Capture the cell that displays the provided text and extract its [X, Y] central coordinate. 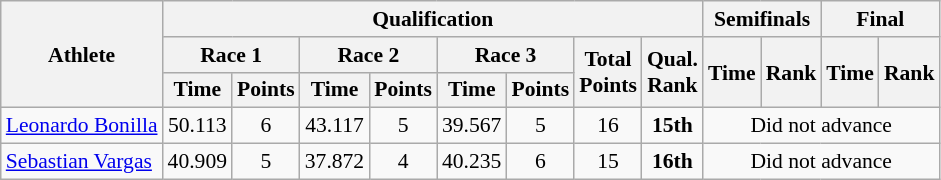
15th [672, 126]
Leonardo Bonilla [82, 126]
Race 3 [506, 55]
Race 2 [368, 55]
40.235 [472, 162]
Athlete [82, 54]
50.113 [198, 126]
Semifinals [762, 19]
Final [880, 19]
16 [608, 126]
39.567 [472, 126]
16th [672, 162]
4 [403, 162]
43.117 [334, 126]
Qual.Rank [672, 72]
TotalPoints [608, 72]
40.909 [198, 162]
Race 1 [232, 55]
Sebastian Vargas [82, 162]
37.872 [334, 162]
Qualification [433, 19]
15 [608, 162]
